Extract the (X, Y) coordinate from the center of the cell holding the provided text.  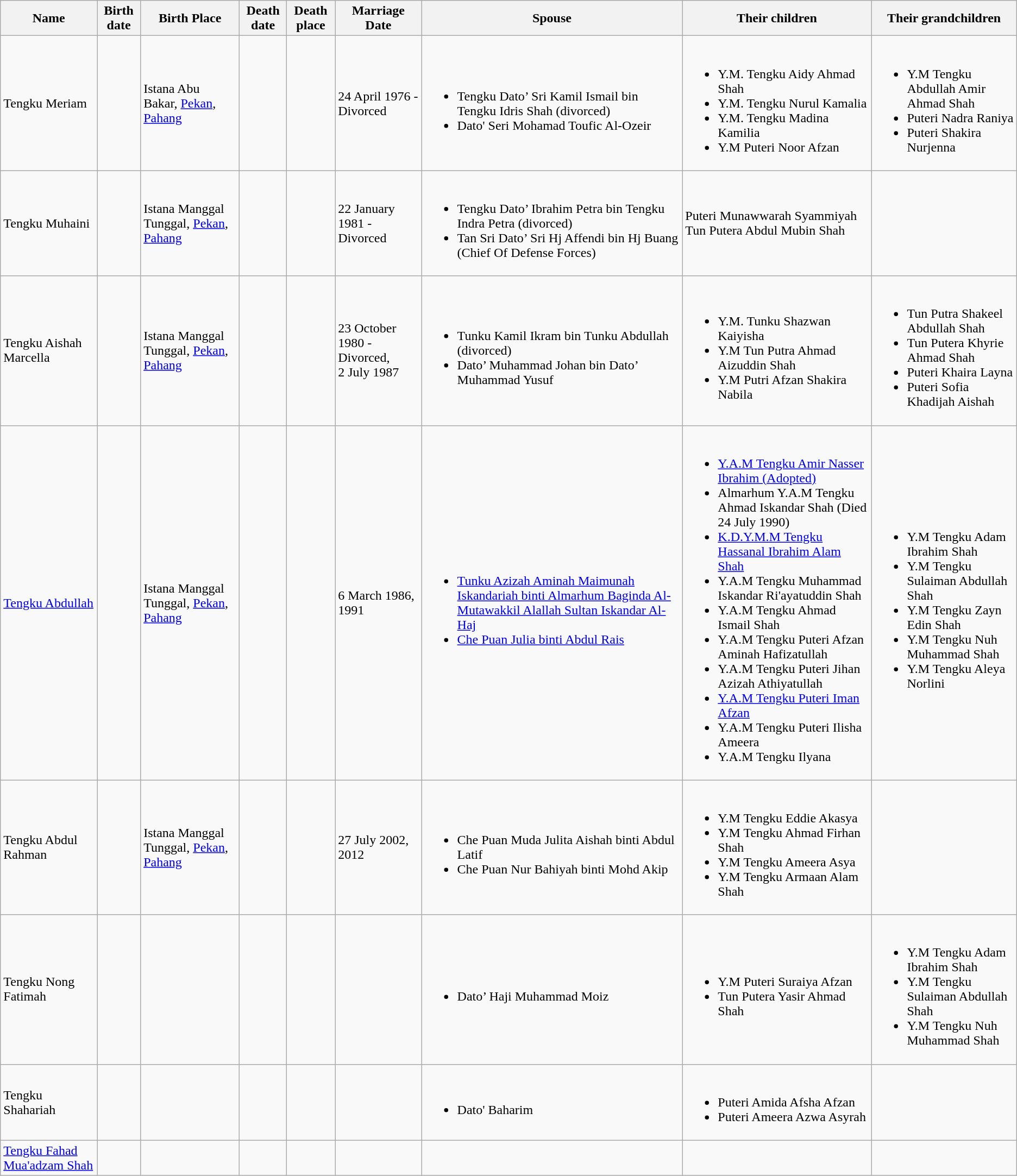
Y.M. Tengku Aidy Ahmad ShahY.M. Tengku Nurul KamaliaY.M. Tengku Madina KamiliaY.M Puteri Noor Afzan (777, 103)
Tengku Nong Fatimah (49, 990)
Tengku Meriam (49, 103)
24 April 1976 - Divorced (378, 103)
6 March 1986, 1991 (378, 603)
Tengku Muhaini (49, 223)
Tengku Fahad Mua'adzam Shah (49, 1158)
Marriage Date (378, 18)
Their children (777, 18)
Y.M Tengku Eddie AkasyaY.M Tengku Ahmad Firhan ShahY.M Tengku Ameera AsyaY.M Tengku Armaan Alam Shah (777, 847)
Birth Place (190, 18)
Puteri Munawwarah Syammiyah Tun Putera Abdul Mubin Shah (777, 223)
Dato' Baharim (552, 1102)
Y.M Tengku Adam Ibrahim ShahY.M Tengku Sulaiman Abdullah ShahY.M Tengku Nuh Muhammad Shah (944, 990)
Tengku Aishah Marcella (49, 351)
Y.M Tengku Abdullah Amir Ahmad ShahPuteri Nadra RaniyaPuteri Shakira Nurjenna (944, 103)
Istana Abu Bakar, Pekan, Pahang (190, 103)
Tunku Azizah Aminah Maimunah Iskandariah binti Almarhum Baginda Al-Mutawakkil Alallah Sultan Iskandar Al-HajChe Puan Julia binti Abdul Rais (552, 603)
Tengku Shahariah (49, 1102)
Death date (263, 18)
Y.M Tengku Adam Ibrahim ShahY.M Tengku Sulaiman Abdullah ShahY.M Tengku Zayn Edin ShahY.M Tengku Nuh Muhammad ShahY.M Tengku Aleya Norlini (944, 603)
Birth date (119, 18)
27 July 2002, 2012 (378, 847)
Spouse (552, 18)
22 January 1981 - Divorced (378, 223)
Y.M Puteri Suraiya AfzanTun Putera Yasir Ahmad Shah (777, 990)
Death place (311, 18)
Tun Putra Shakeel Abdullah ShahTun Putera Khyrie Ahmad ShahPuteri Khaira LaynaPuteri Sofia Khadijah Aishah (944, 351)
Tengku Dato’ Sri Kamil Ismail bin Tengku Idris Shah (divorced)Dato' Seri Mohamad Toufic Al-Ozeir (552, 103)
Tengku Abdullah (49, 603)
Tengku Abdul Rahman (49, 847)
Y.M. Tunku Shazwan KaiyishaY.M Tun Putra Ahmad Aizuddin ShahY.M Putri Afzan Shakira Nabila (777, 351)
Tunku Kamil Ikram bin Tunku Abdullah (divorced)Dato’ Muhammad Johan bin Dato’ Muhammad Yusuf (552, 351)
Che Puan Muda Julita Aishah binti Abdul LatifChe Puan Nur Bahiyah binti Mohd Akip (552, 847)
Their grandchildren (944, 18)
Name (49, 18)
Tengku Dato’ Ibrahim Petra bin Tengku Indra Petra (divorced)Tan Sri Dato’ Sri Hj Affendi bin Hj Buang (Chief Of Defense Forces) (552, 223)
Puteri Amida Afsha AfzanPuteri Ameera Azwa Asyrah (777, 1102)
23 October 1980 - Divorced, 2 July 1987 (378, 351)
Dato’ Haji Muhammad Moiz (552, 990)
